Capture the cell that displays the provided text and extract its (x, y) central coordinate. 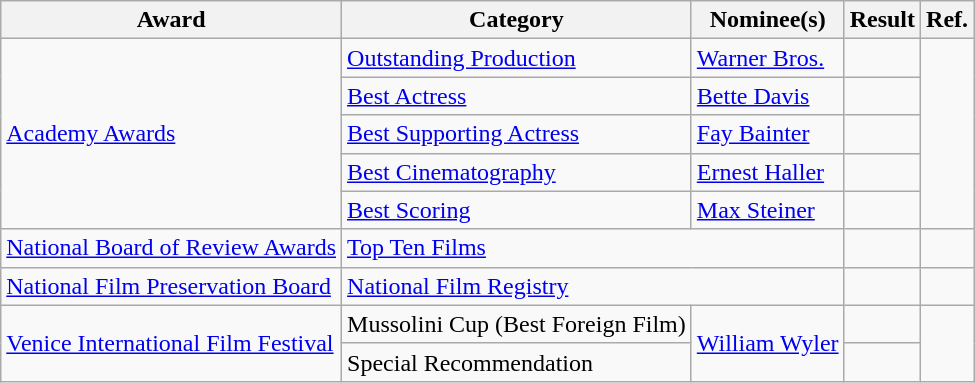
National Film Registry (594, 286)
Outstanding Production (517, 58)
Academy Awards (172, 134)
Warner Bros. (768, 58)
Best Scoring (517, 210)
Top Ten Films (594, 248)
Result (882, 20)
Nominee(s) (768, 20)
Special Recommendation (517, 362)
Award (172, 20)
Ernest Haller (768, 172)
National Board of Review Awards (172, 248)
Venice International Film Festival (172, 343)
Max Steiner (768, 210)
Bette Davis (768, 96)
William Wyler (768, 343)
Best Actress (517, 96)
Best Cinematography (517, 172)
Best Supporting Actress (517, 134)
Category (517, 20)
Mussolini Cup (Best Foreign Film) (517, 324)
Fay Bainter (768, 134)
National Film Preservation Board (172, 286)
Ref. (948, 20)
